Search for the cell housing the specified text and yield its [x, y] center coordinate. 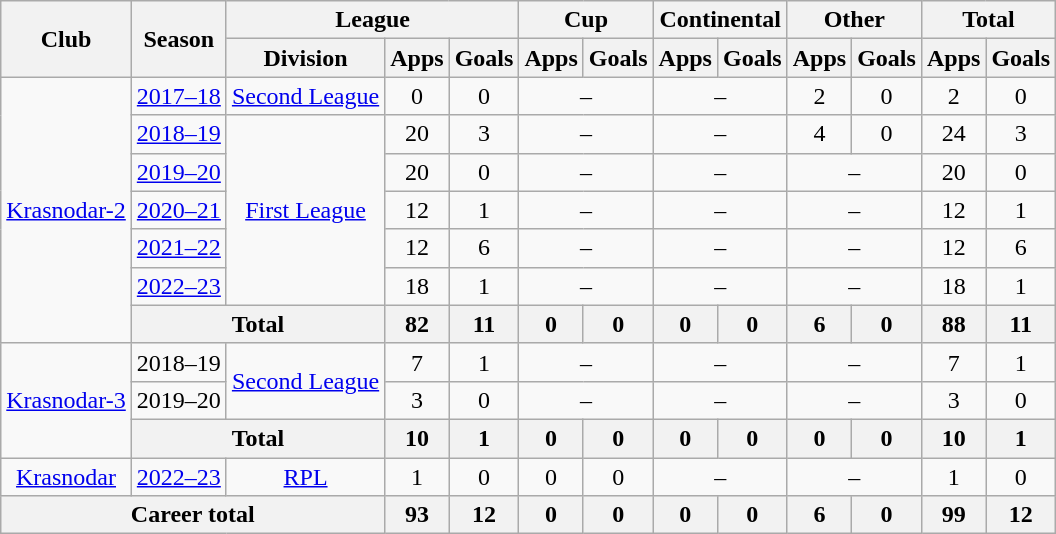
Krasnodar-2 [66, 210]
Division [305, 58]
99 [953, 515]
88 [953, 324]
Season [178, 39]
RPL [305, 477]
2021–22 [178, 248]
82 [417, 324]
Club [66, 39]
24 [953, 134]
2020–21 [178, 210]
First League [305, 210]
93 [417, 515]
2017–18 [178, 96]
4 [819, 134]
Krasnodar-3 [66, 400]
Cup [586, 20]
Career total [193, 515]
Krasnodar [66, 477]
Other [854, 20]
Continental [720, 20]
League [372, 20]
